From the cell containing the given text, extract its center point as (X, Y) coordinate. 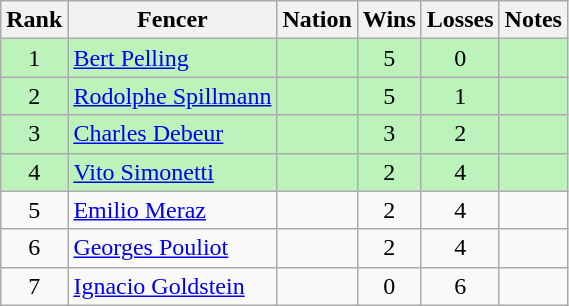
Rank (34, 20)
Emilio Meraz (172, 210)
Ignacio Goldstein (172, 286)
Charles Debeur (172, 134)
Bert Pelling (172, 58)
Nation (317, 20)
7 (34, 286)
Losses (460, 20)
Vito Simonetti (172, 172)
Rodolphe Spillmann (172, 96)
Georges Pouliot (172, 248)
Wins (389, 20)
Notes (533, 20)
Fencer (172, 20)
